Search for the cell housing the specified text and yield its [X, Y] center coordinate. 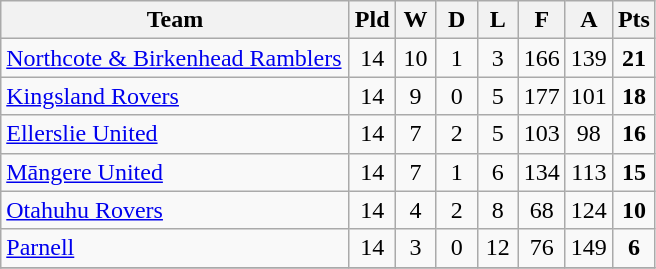
4 [416, 210]
Māngere United [176, 172]
103 [542, 134]
A [588, 20]
124 [588, 210]
15 [634, 172]
21 [634, 58]
Northcote & Birkenhead Ramblers [176, 58]
Ellerslie United [176, 134]
98 [588, 134]
8 [498, 210]
134 [542, 172]
149 [588, 248]
Parnell [176, 248]
Pld [372, 20]
F [542, 20]
Team [176, 20]
101 [588, 96]
Otahuhu Rovers [176, 210]
139 [588, 58]
177 [542, 96]
W [416, 20]
Kingsland Rovers [176, 96]
76 [542, 248]
9 [416, 96]
68 [542, 210]
D [456, 20]
113 [588, 172]
166 [542, 58]
L [498, 20]
16 [634, 134]
12 [498, 248]
18 [634, 96]
Pts [634, 20]
